Output the (x, y) coordinate of the center of the cell containing the given text.  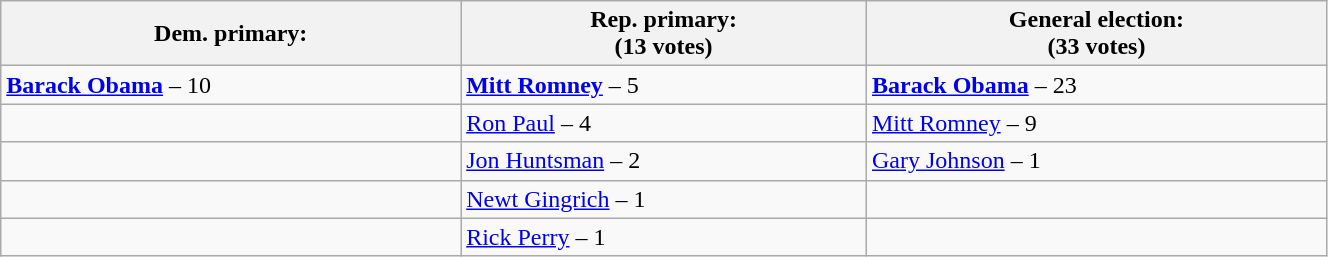
Ron Paul – 4 (664, 123)
Rick Perry – 1 (664, 237)
Dem. primary: (231, 34)
Newt Gingrich – 1 (664, 199)
Jon Huntsman – 2 (664, 161)
Rep. primary:(13 votes) (664, 34)
Gary Johnson – 1 (1096, 161)
Barack Obama – 10 (231, 85)
Mitt Romney – 9 (1096, 123)
General election:(33 votes) (1096, 34)
Barack Obama – 23 (1096, 85)
Mitt Romney – 5 (664, 85)
